Determine the [X, Y] coordinate at the center of the cell enclosing the given text.  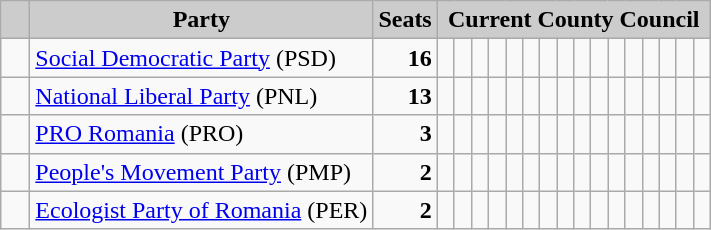
People's Movement Party (PMP) [202, 172]
13 [405, 96]
Ecologist Party of Romania (PER) [202, 210]
National Liberal Party (PNL) [202, 96]
Social Democratic Party (PSD) [202, 58]
Seats [405, 20]
3 [405, 134]
Party [202, 20]
Current County Council [574, 20]
PRO Romania (PRO) [202, 134]
16 [405, 58]
